Determine the (x, y) coordinate at the center of the cell enclosing the given text.  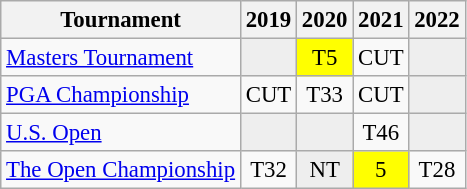
Masters Tournament (121, 58)
PGA Championship (121, 95)
T33 (325, 95)
T32 (268, 170)
T28 (437, 170)
2022 (437, 20)
Tournament (121, 20)
NT (325, 170)
The Open Championship (121, 170)
T5 (325, 58)
2019 (268, 20)
T46 (381, 133)
2020 (325, 20)
U.S. Open (121, 133)
2021 (381, 20)
5 (381, 170)
